Output the [x, y] coordinate of the center of the cell containing the given text.  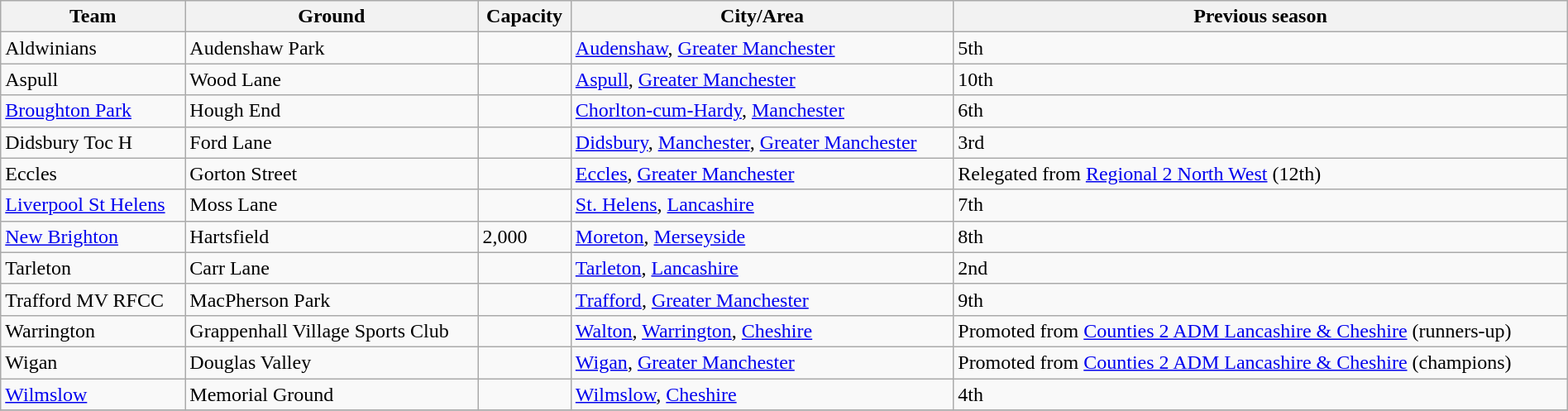
Didsbury Toc H [93, 142]
Hough End [332, 111]
Walton, Warrington, Cheshire [762, 331]
Memorial Ground [332, 394]
Chorlton-cum-Hardy, Manchester [762, 111]
Broughton Park [93, 111]
8th [1260, 237]
Relegated from Regional 2 North West (12th) [1260, 174]
2nd [1260, 268]
St. Helens, Lancashire [762, 205]
Wilmslow [93, 394]
Promoted from Counties 2 ADM Lancashire & Cheshire (runners-up) [1260, 331]
Didsbury, Manchester, Greater Manchester [762, 142]
6th [1260, 111]
Eccles [93, 174]
Aspull, Greater Manchester [762, 79]
Team [93, 17]
Eccles, Greater Manchester [762, 174]
5th [1260, 48]
Ground [332, 17]
7th [1260, 205]
Moreton, Merseyside [762, 237]
Previous season [1260, 17]
Aldwinians [93, 48]
Wigan [93, 362]
MacPherson Park [332, 299]
Grappenhall Village Sports Club [332, 331]
Wigan, Greater Manchester [762, 362]
Liverpool St Helens [93, 205]
Tarleton, Lancashire [762, 268]
Audenshaw Park [332, 48]
Ford Lane [332, 142]
New Brighton [93, 237]
Carr Lane [332, 268]
Tarleton [93, 268]
Trafford, Greater Manchester [762, 299]
Moss Lane [332, 205]
Wood Lane [332, 79]
4th [1260, 394]
Capacity [524, 17]
City/Area [762, 17]
3rd [1260, 142]
Wilmslow, Cheshire [762, 394]
9th [1260, 299]
Trafford MV RFCC [93, 299]
Hartsfield [332, 237]
Gorton Street [332, 174]
Aspull [93, 79]
Warrington [93, 331]
Promoted from Counties 2 ADM Lancashire & Cheshire (champions) [1260, 362]
2,000 [524, 237]
Douglas Valley [332, 362]
Audenshaw, Greater Manchester [762, 48]
10th [1260, 79]
